Extract the (X, Y) coordinate from the center of the cell holding the provided text.  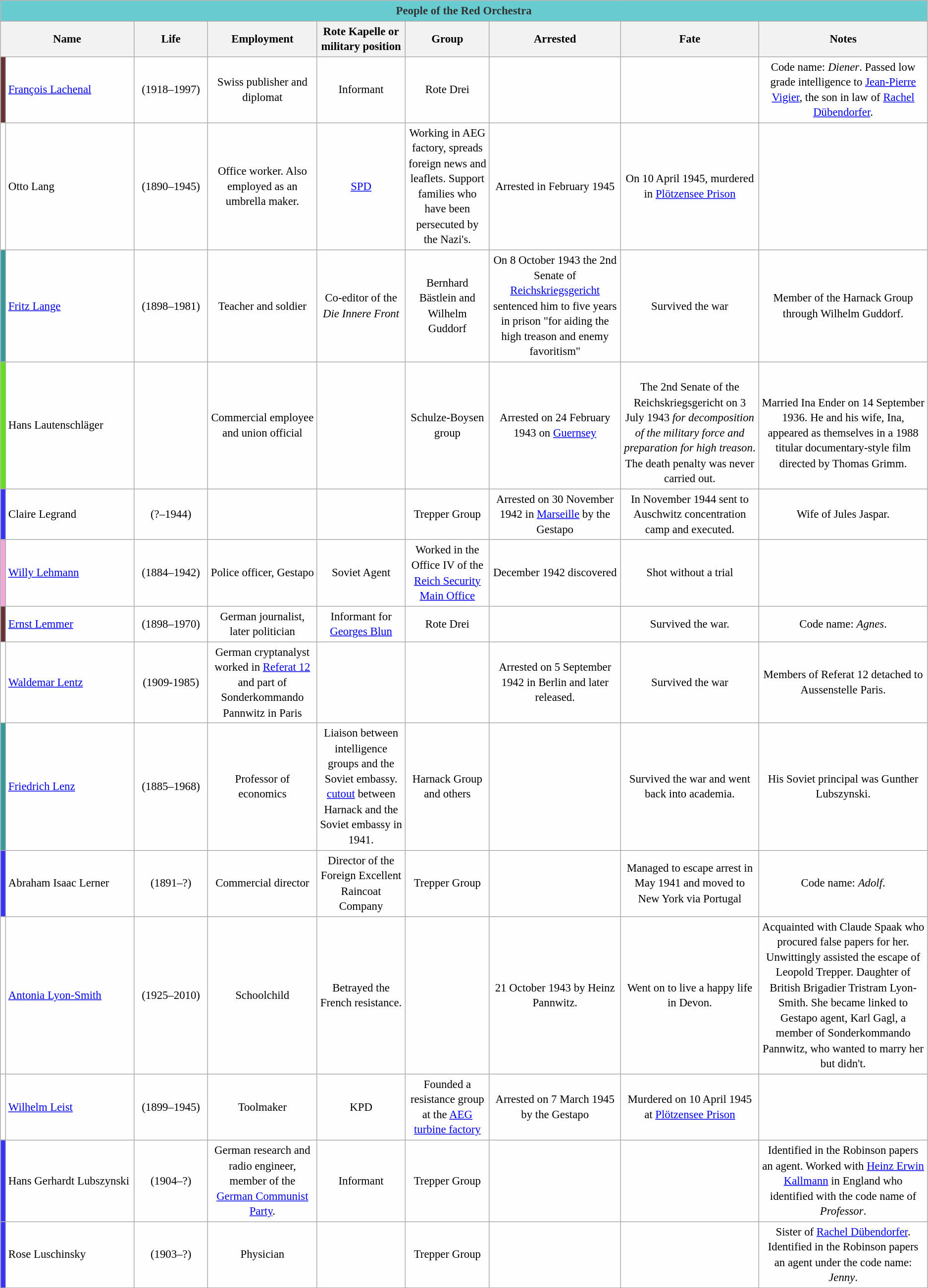
Willy Lehmann (70, 573)
Office worker. Also employed as an umbrella maker. (262, 186)
Arrested on 5 September 1942 in Berlin and later released. (555, 682)
François Lachenal (70, 90)
Founded a resistance group at the AEG turbine factory (447, 1107)
Hans Lautenschläger (70, 426)
Arrested on 24 February 1943 on Guernsey (555, 426)
Harnack Group and others (447, 787)
Notes (843, 39)
Teacher and soldier (262, 306)
Commercial director (262, 884)
(?–1944) (171, 515)
(1890–1945) (171, 186)
Went on to live a happy life in Devon. (690, 995)
Arrested in February 1945 (555, 186)
Name (67, 39)
SPD (361, 186)
Shot without a trial (690, 573)
Identified in the Robinson papers an agent. Worked with Heinz Erwin Kallmann in England who identified with the code name of Professor. (843, 1181)
Abraham Isaac Lerner (70, 884)
December 1942 discovered (555, 573)
Ernst Lemmer (70, 624)
(1899–1945) (171, 1107)
People of the Red Orchestra (464, 11)
Worked in the Office IV of the Reich Security Main Office (447, 573)
Physician (262, 1255)
Antonia Lyon-Smith (70, 995)
Fritz Lange (70, 306)
(1898–1970) (171, 624)
Commercial employee and union official (262, 426)
(1903–?) (171, 1255)
German research and radio engineer, member of the German Communist Party. (262, 1181)
Working in AEG factory, spreads foreign news and leaflets. Support families who have been persecuted by the Nazi's. (447, 186)
Arrested (555, 39)
Director of the Foreign Excellent Raincoat Company (361, 884)
(1909-1985) (171, 682)
In November 1944 sent to Auschwitz concentration camp and executed. (690, 515)
Co-editor of the Die Innere Front (361, 306)
(1891–?) (171, 884)
On 8 October 1943 the 2nd Senate of Reichskriegsgericht sentenced him to five years in prison "for aiding the high treason and enemy favoritism" (555, 306)
(1885–1968) (171, 787)
Members of Referat 12 detached to Aussenstelle Paris. (843, 682)
Claire Legrand (70, 515)
Bernhard Bästlein and Wilhelm Guddorf (447, 306)
Schulze-Boysen group (447, 426)
Life (171, 39)
Betrayed the French resistance. (361, 995)
On 10 April 1945, murdered in Plötzensee Prison (690, 186)
His Soviet principal was Gunther Lubszynski. (843, 787)
Sister of Rachel Dübendorfer. Identified in the Robinson papers an agent under the code name: Jenny. (843, 1255)
Hans Gerhardt Lubszynski (70, 1181)
Informant for Georges Blun (361, 624)
(1904–?) (171, 1181)
Wife of Jules Jaspar. (843, 515)
(1884–1942) (171, 573)
Professor of economics (262, 787)
Code name: Adolf. (843, 884)
German journalist, later politician (262, 624)
Liaison between intelligence groups and the Soviet embassy. cutout between Harnack and the Soviet embassy in 1941. (361, 787)
Group (447, 39)
Survived the war and went back into academia. (690, 787)
Managed to escape arrest in May 1941 and moved to New York via Portugal (690, 884)
KPD (361, 1107)
Survived the war. (690, 624)
Murdered on 10 April 1945 at Plötzensee Prison (690, 1107)
German cryptanalyst worked in Referat 12 and part of Sonderkommando Pannwitz in Paris (262, 682)
Fate (690, 39)
Member of the Harnack Group through Wilhelm Guddorf. (843, 306)
Rote Kapelle or military position (361, 39)
21 October 1943 by Heinz Pannwitz. (555, 995)
(1918–1997) (171, 90)
Arrested on 7 March 1945 by the Gestapo (555, 1107)
Code name: Diener. Passed low grade intelligence to Jean-Pierre Vigier, the son in law of Rachel Dübendorfer. (843, 90)
Arrested on 30 November 1942 in Marseille by the Gestapo (555, 515)
(1925–2010) (171, 995)
Swiss publisher and diplomat (262, 90)
Rose Luschinsky (70, 1255)
Wilhelm Leist (70, 1107)
Police officer, Gestapo (262, 573)
Otto Lang (70, 186)
Schoolchild (262, 995)
Toolmaker (262, 1107)
Code name: Agnes. (843, 624)
Soviet Agent (361, 573)
Waldemar Lentz (70, 682)
Friedrich Lenz (70, 787)
(1898–1981) (171, 306)
Employment (262, 39)
